Scan for the cell matching the given text and deliver its [X, Y] coordinate at center. 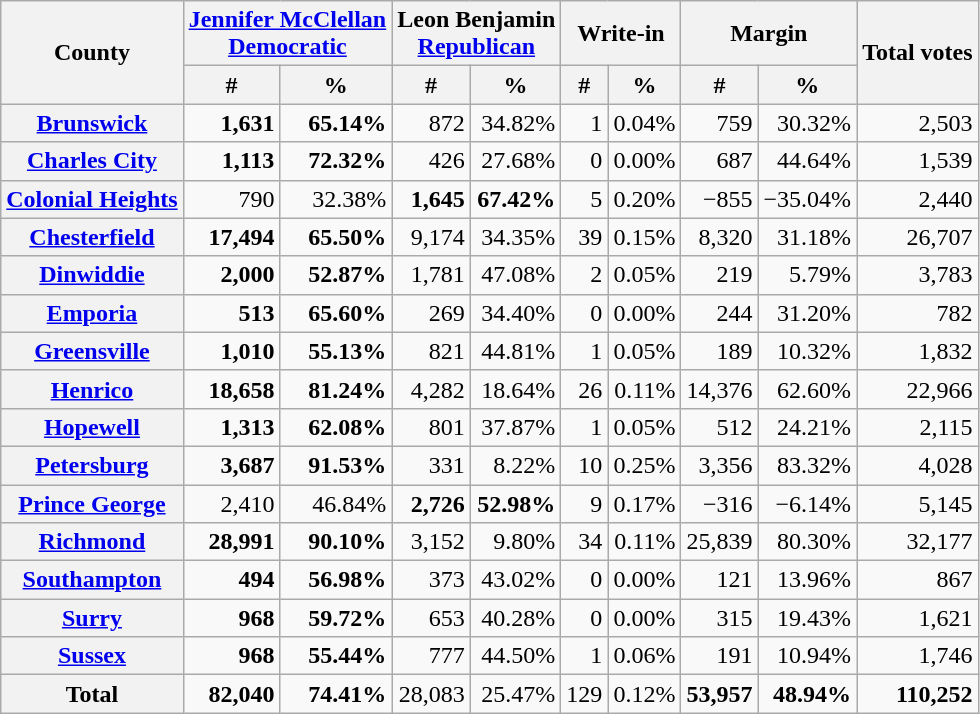
53,957 [720, 694]
40.28% [516, 618]
56.98% [336, 580]
0.17% [644, 503]
189 [720, 351]
34.40% [516, 313]
1,781 [431, 275]
90.10% [336, 542]
Jennifer McClellanDemocratic [288, 34]
821 [431, 351]
47.08% [516, 275]
−6.14% [808, 503]
Southampton [92, 580]
867 [918, 580]
8.22% [516, 465]
9 [584, 503]
Total votes [918, 52]
Total [92, 694]
Hopewell [92, 427]
5.79% [808, 275]
Charles City [92, 161]
782 [918, 313]
0.06% [644, 656]
83.32% [808, 465]
34.35% [516, 237]
1,746 [918, 656]
Surry [92, 618]
269 [431, 313]
Greensville [92, 351]
18.64% [516, 389]
315 [720, 618]
512 [720, 427]
Sussex [92, 656]
494 [232, 580]
0.04% [644, 123]
27.68% [516, 161]
2,726 [431, 503]
14,376 [720, 389]
22,966 [918, 389]
4,282 [431, 389]
31.18% [808, 237]
65.50% [336, 237]
129 [584, 694]
65.14% [336, 123]
13.96% [808, 580]
0.12% [644, 694]
Margin [769, 34]
80.30% [808, 542]
8,320 [720, 237]
2,410 [232, 503]
65.60% [336, 313]
653 [431, 618]
777 [431, 656]
759 [720, 123]
24.21% [808, 427]
3,356 [720, 465]
Chesterfield [92, 237]
790 [232, 199]
25.47% [516, 694]
373 [431, 580]
10.32% [808, 351]
37.87% [516, 427]
3,783 [918, 275]
81.24% [336, 389]
Write-in [621, 34]
48.94% [808, 694]
82,040 [232, 694]
9.80% [516, 542]
801 [431, 427]
Colonial Heights [92, 199]
55.44% [336, 656]
244 [720, 313]
91.53% [336, 465]
2,000 [232, 275]
1,010 [232, 351]
55.13% [336, 351]
County [92, 52]
Emporia [92, 313]
62.08% [336, 427]
9,174 [431, 237]
72.32% [336, 161]
46.84% [336, 503]
0.25% [644, 465]
28,083 [431, 694]
34 [584, 542]
32.38% [336, 199]
1,113 [232, 161]
1,621 [918, 618]
110,252 [918, 694]
5,145 [918, 503]
2,440 [918, 199]
39 [584, 237]
74.41% [336, 694]
Brunswick [92, 123]
Richmond [92, 542]
−35.04% [808, 199]
Prince George [92, 503]
52.98% [516, 503]
1,539 [918, 161]
1,645 [431, 199]
−855 [720, 199]
10.94% [808, 656]
426 [431, 161]
5 [584, 199]
2,503 [918, 123]
513 [232, 313]
32,177 [918, 542]
10 [584, 465]
219 [720, 275]
1,631 [232, 123]
43.02% [516, 580]
0.15% [644, 237]
30.32% [808, 123]
0.20% [644, 199]
2 [584, 275]
19.43% [808, 618]
52.87% [336, 275]
191 [720, 656]
26 [584, 389]
28,991 [232, 542]
67.42% [516, 199]
687 [720, 161]
3,152 [431, 542]
18,658 [232, 389]
17,494 [232, 237]
121 [720, 580]
44.81% [516, 351]
Dinwiddie [92, 275]
Petersburg [92, 465]
44.64% [808, 161]
25,839 [720, 542]
62.60% [808, 389]
872 [431, 123]
44.50% [516, 656]
34.82% [516, 123]
1,832 [918, 351]
Henrico [92, 389]
3,687 [232, 465]
31.20% [808, 313]
Leon BenjaminRepublican [476, 34]
2,115 [918, 427]
331 [431, 465]
59.72% [336, 618]
26,707 [918, 237]
1,313 [232, 427]
−316 [720, 503]
4,028 [918, 465]
